Extract the (X, Y) coordinate from the center of the cell holding the provided text.  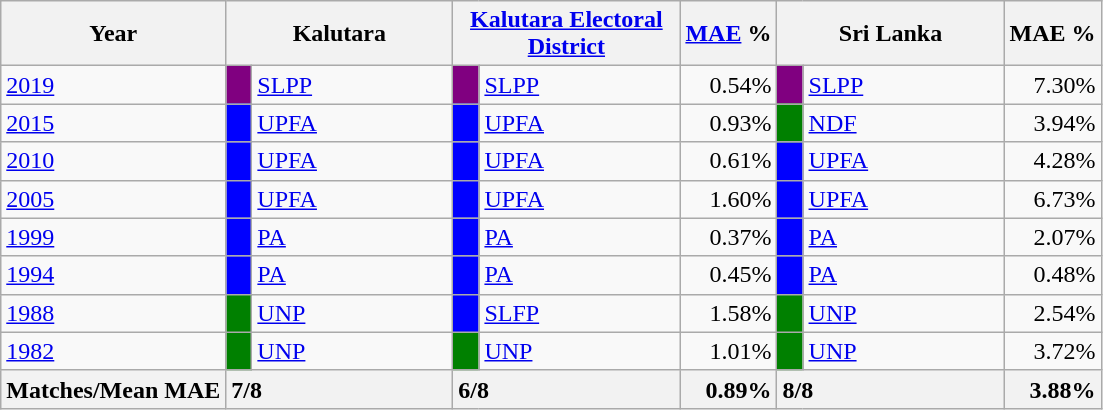
2015 (114, 123)
8/8 (890, 389)
6/8 (566, 389)
1.60% (728, 199)
1999 (114, 237)
2005 (114, 199)
1982 (114, 351)
Matches/Mean MAE (114, 389)
Kalutara Electoral District (566, 34)
2.54% (1052, 313)
7/8 (340, 389)
0.48% (1052, 275)
Sri Lanka (890, 34)
SLFP (580, 313)
3.72% (1052, 351)
1.58% (728, 313)
1.01% (728, 351)
0.61% (728, 161)
1988 (114, 313)
2010 (114, 161)
7.30% (1052, 85)
0.93% (728, 123)
3.94% (1052, 123)
0.37% (728, 237)
Year (114, 34)
1994 (114, 275)
0.89% (728, 389)
3.88% (1052, 389)
NDF (904, 123)
2.07% (1052, 237)
2019 (114, 85)
0.45% (728, 275)
4.28% (1052, 161)
6.73% (1052, 199)
Kalutara (340, 34)
0.54% (728, 85)
